Find where the given text appears and provide that cell's center as (X, Y) coordinate. 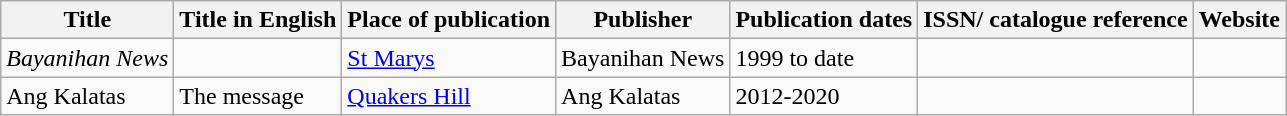
ISSN/ catalogue reference (1056, 20)
1999 to date (824, 58)
Place of publication (449, 20)
Website (1239, 20)
The message (258, 96)
Title (88, 20)
Title in English (258, 20)
St Marys (449, 58)
2012-2020 (824, 96)
Quakers Hill (449, 96)
Publication dates (824, 20)
Publisher (643, 20)
